Determine the (x, y) coordinate at the center of the cell enclosing the given text.  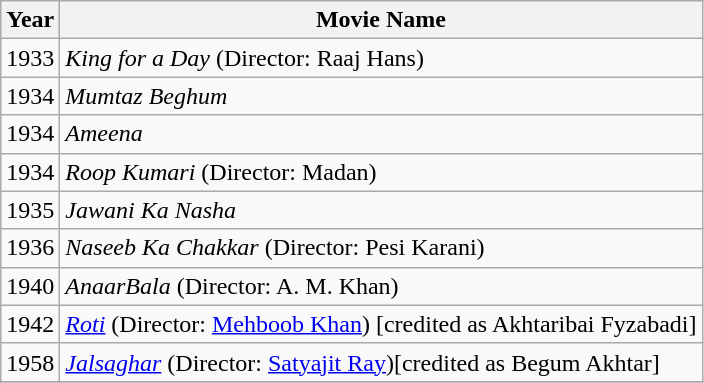
1936 (30, 248)
Movie Name (381, 20)
Jalsaghar (Director: Satyajit Ray)[credited as Begum Akhtar] (381, 362)
Mumtaz Beghum (381, 96)
Year (30, 20)
Naseeb Ka Chakkar (Director: Pesi Karani) (381, 248)
AnaarBala (Director: A. M. Khan) (381, 286)
Jawani Ka Nasha (381, 210)
1942 (30, 324)
Roti (Director: Mehboob Khan) [credited as Akhtaribai Fyzabadi] (381, 324)
King for a Day (Director: Raaj Hans) (381, 58)
Ameena (381, 134)
1933 (30, 58)
1935 (30, 210)
1958 (30, 362)
1940 (30, 286)
Roop Kumari (Director: Madan) (381, 172)
